Determine the (X, Y) coordinate at the center of the cell enclosing the given text.  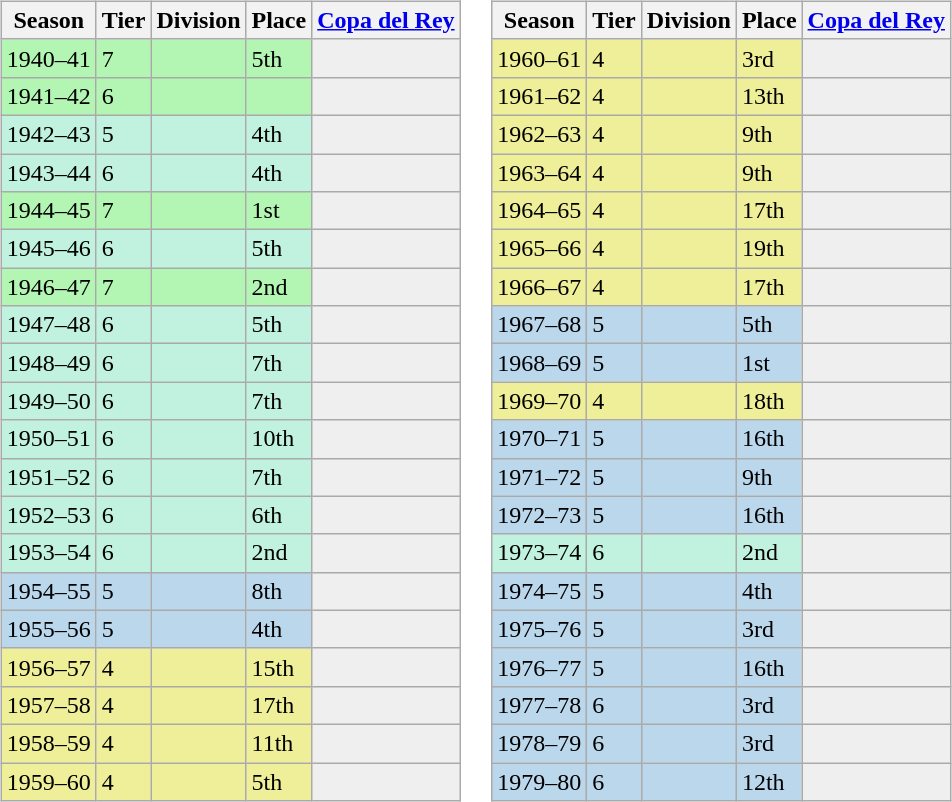
1950–51 (48, 439)
1949–50 (48, 401)
1979–80 (540, 781)
6th (279, 515)
1955–56 (48, 629)
1962–63 (540, 134)
1944–45 (48, 211)
1972–73 (540, 515)
1958–59 (48, 743)
1948–49 (48, 363)
18th (769, 401)
1969–70 (540, 401)
1957–58 (48, 705)
1952–53 (48, 515)
1968–69 (540, 363)
12th (769, 781)
1941–42 (48, 96)
10th (279, 439)
1960–61 (540, 58)
1943–44 (48, 173)
1978–79 (540, 743)
1976–77 (540, 667)
1974–75 (540, 591)
13th (769, 96)
15th (279, 667)
1965–66 (540, 249)
1973–74 (540, 553)
19th (769, 249)
1970–71 (540, 439)
1953–54 (48, 553)
1966–67 (540, 287)
1956–57 (48, 667)
1940–41 (48, 58)
1961–62 (540, 96)
8th (279, 591)
1959–60 (48, 781)
1977–78 (540, 705)
1954–55 (48, 591)
1964–65 (540, 211)
1946–47 (48, 287)
11th (279, 743)
1947–48 (48, 325)
1942–43 (48, 134)
1945–46 (48, 249)
1951–52 (48, 477)
1967–68 (540, 325)
1963–64 (540, 173)
1971–72 (540, 477)
1975–76 (540, 629)
